Find where the given text appears and provide that cell's center as [x, y] coordinate. 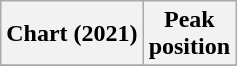
Chart (2021) [72, 34]
Peakposition [189, 34]
